Find where the given text appears and provide that cell's center as (x, y) coordinate. 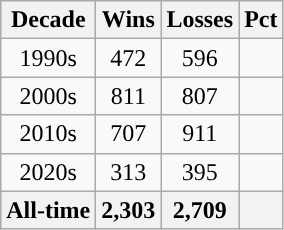
2,709 (200, 210)
2000s (48, 96)
811 (128, 96)
596 (200, 58)
Decade (48, 20)
2,303 (128, 210)
Losses (200, 20)
Wins (128, 20)
313 (128, 172)
395 (200, 172)
Pct (261, 20)
472 (128, 58)
707 (128, 134)
2020s (48, 172)
911 (200, 134)
All-time (48, 210)
807 (200, 96)
2010s (48, 134)
1990s (48, 58)
